For the text-containing cell, return its midpoint in (x, y) coordinate format. 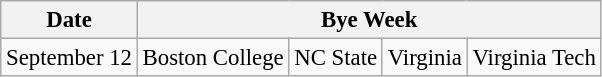
Boston College (213, 58)
Virginia (424, 58)
September 12 (69, 58)
NC State (336, 58)
Bye Week (369, 20)
Virginia Tech (534, 58)
Date (69, 20)
